For the text-containing cell, return its midpoint in [x, y] coordinate format. 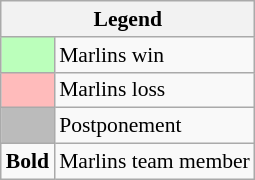
Marlins win [154, 55]
Bold [28, 162]
Postponement [154, 126]
Marlins team member [154, 162]
Legend [128, 19]
Marlins loss [154, 90]
